Determine the [X, Y] coordinate at the center of the cell enclosing the given text.  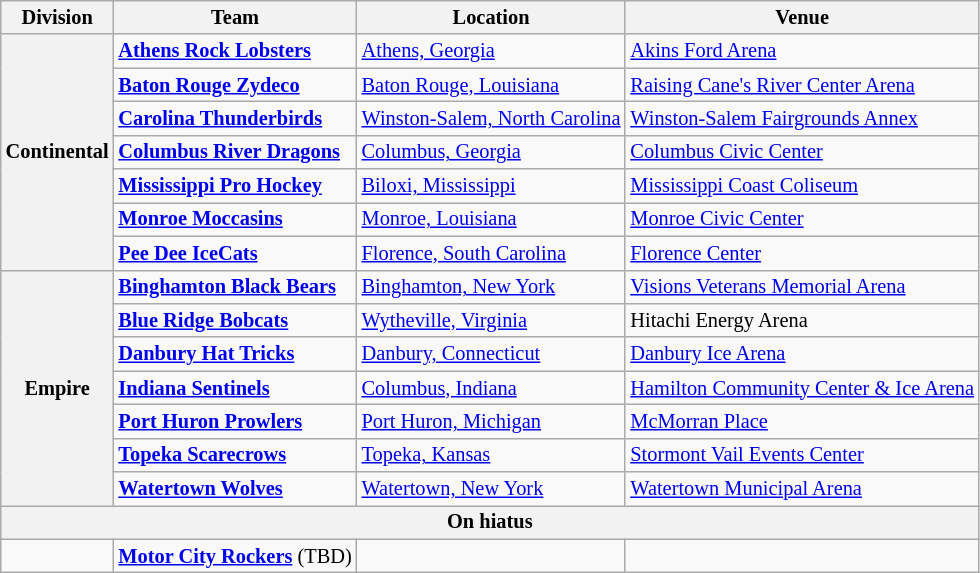
Columbus River Dragons [236, 152]
Pee Dee IceCats [236, 253]
Akins Ford Arena [802, 51]
Stormont Vail Events Center [802, 455]
On hiatus [490, 522]
Blue Ridge Bobcats [236, 320]
Watertown, New York [492, 489]
Monroe Civic Center [802, 219]
Athens, Georgia [492, 51]
Indiana Sentinels [236, 388]
Empire [58, 388]
Danbury, Connecticut [492, 354]
Team [236, 17]
Columbus Civic Center [802, 152]
Winston-Salem Fairgrounds Annex [802, 118]
Location [492, 17]
Monroe, Louisiana [492, 219]
Danbury Hat Tricks [236, 354]
Wytheville, Virginia [492, 320]
Port Huron Prowlers [236, 421]
Motor City Rockers (TBD) [236, 556]
Mississippi Coast Coliseum [802, 186]
Hitachi Energy Arena [802, 320]
Hamilton Community Center & Ice Arena [802, 388]
Topeka, Kansas [492, 455]
Mississippi Pro Hockey [236, 186]
Baton Rouge Zydeco [236, 85]
Florence Center [802, 253]
Baton Rouge, Louisiana [492, 85]
Division [58, 17]
Carolina Thunderbirds [236, 118]
Watertown Municipal Arena [802, 489]
Binghamton, New York [492, 287]
Topeka Scarecrows [236, 455]
Visions Veterans Memorial Arena [802, 287]
Venue [802, 17]
Port Huron, Michigan [492, 421]
Columbus, Georgia [492, 152]
Binghamton Black Bears [236, 287]
Athens Rock Lobsters [236, 51]
Winston-Salem, North Carolina [492, 118]
Florence, South Carolina [492, 253]
McMorran Place [802, 421]
Monroe Moccasins [236, 219]
Watertown Wolves [236, 489]
Columbus, Indiana [492, 388]
Raising Cane's River Center Arena [802, 85]
Danbury Ice Arena [802, 354]
Biloxi, Mississippi [492, 186]
Continental [58, 152]
